Provide the (x, y) coordinate of the cell's center where the given text is located.  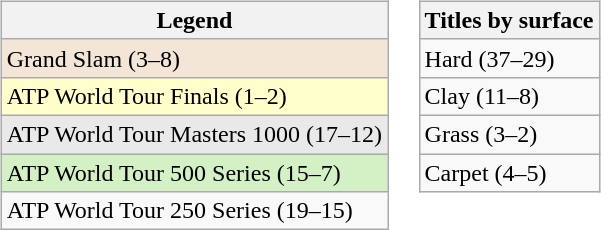
Carpet (4–5) (509, 173)
ATP World Tour Finals (1–2) (194, 96)
ATP World Tour Masters 1000 (17–12) (194, 134)
Legend (194, 20)
ATP World Tour 250 Series (19–15) (194, 211)
Clay (11–8) (509, 96)
Titles by surface (509, 20)
Grand Slam (3–8) (194, 58)
Grass (3–2) (509, 134)
ATP World Tour 500 Series (15–7) (194, 173)
Hard (37–29) (509, 58)
